For the text-containing cell, return its midpoint in (x, y) coordinate format. 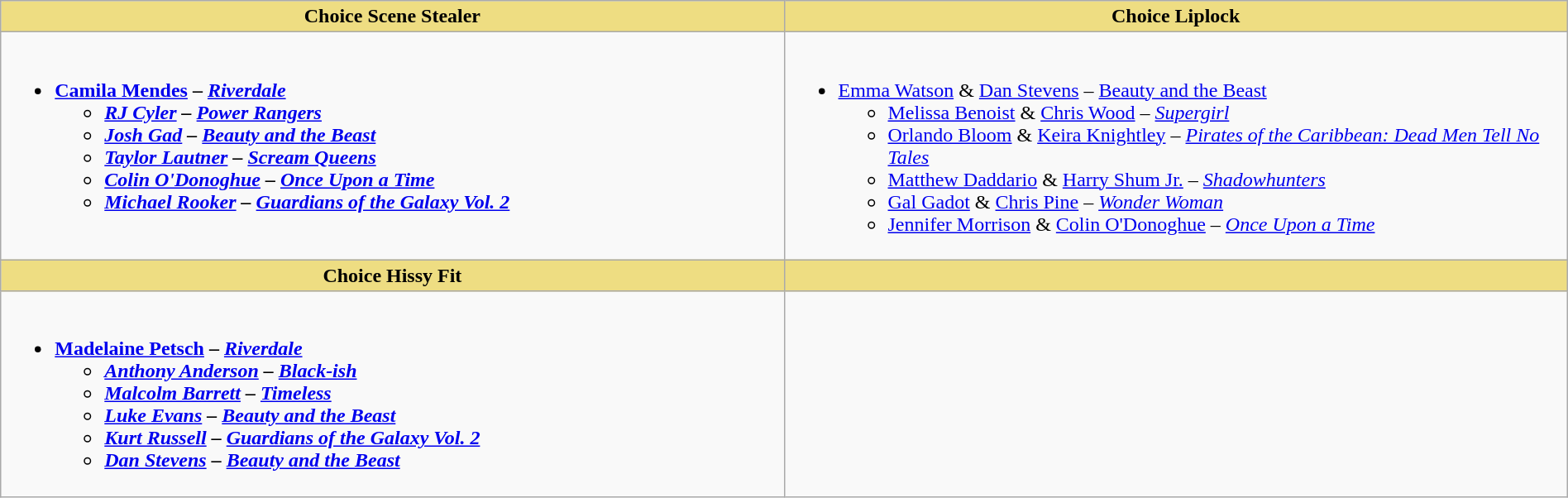
Choice Liplock (1176, 17)
Choice Hissy Fit (392, 275)
Choice Scene Stealer (392, 17)
